Pinpoint the cell where the given text exists, returning its [X, Y] midpoint coordinate. 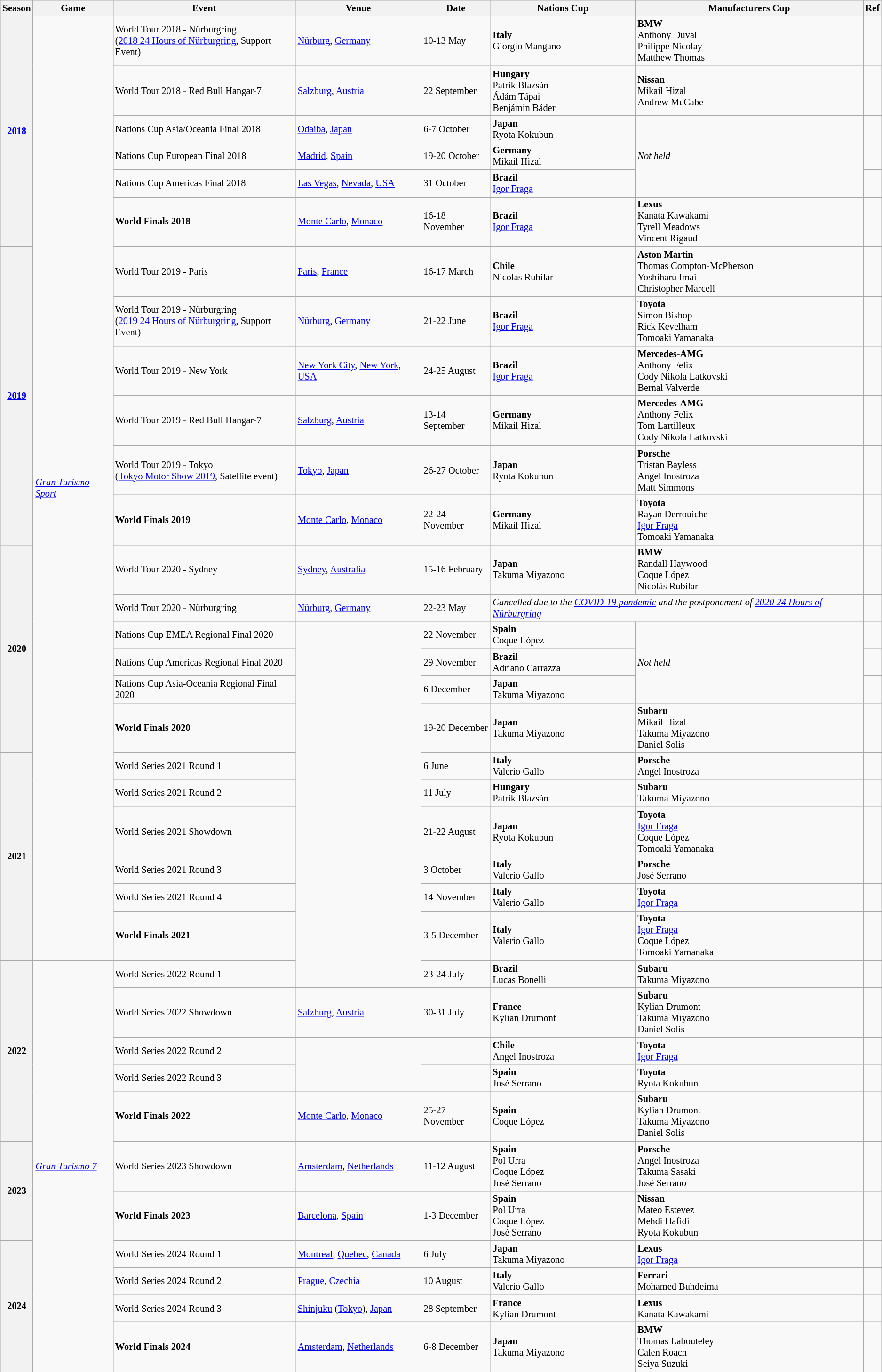
Paris, France [358, 271]
HungaryPatrik BlazsánÁdám TápaiBenjámin Báder [563, 91]
Nissan Mikail Hizal Andrew McCabe [749, 91]
World Tour 2018 - Red Bull Hangar-7 [204, 91]
28 September [455, 1309]
2020 [17, 649]
2018 [17, 131]
Manufacturers Cup [749, 8]
World Tour 2019 - Nürburgring(2019 24 Hours of Nürburgring, Support Event) [204, 321]
World Series 2024 Round 2 [204, 1281]
Ref [873, 8]
Porsche José Serrano [749, 870]
15-16 February [455, 570]
Las Vegas, Nevada, USA [358, 183]
Gran Turismo Sport [73, 488]
Toyota Rayan Derrouiche Igor Fraga Tomoaki Yamanaka [749, 520]
World Series 2021 Round 2 [204, 793]
Prague, Czechia [358, 1281]
Ferrari Mohamed Buhdeima [749, 1281]
25-27 November [455, 1116]
Nations Cup [563, 8]
World Finals 2023 [204, 1216]
World Tour 2019 - Red Bull Hangar-7 [204, 420]
6-8 December [455, 1347]
SpainJosé Serrano [563, 1078]
World Finals 2018 [204, 222]
World Series 2021 Round 1 [204, 766]
24-25 August [455, 371]
Nations Cup Asia-Oceania Regional Final 2020 [204, 689]
World Series 2021 Showdown [204, 832]
6-7 October [455, 129]
World Series 2022 Showdown [204, 1012]
Odaiba, Japan [358, 129]
2019 [17, 396]
World Finals 2020 [204, 728]
New York City, New York, USA [358, 371]
22 November [455, 635]
World Series 2022 Round 1 [204, 974]
Tokyo, Japan [358, 470]
Nations Cup European Final 2018 [204, 156]
World Tour 2019 - Tokyo(Tokyo Motor Show 2019, Satellite event) [204, 470]
World Series 2023 Showdown [204, 1166]
Shinjuku (Tokyo), Japan [358, 1309]
Barcelona, Spain [358, 1216]
World Tour 2019 - New York [204, 371]
6 June [455, 766]
1-3 December [455, 1216]
31 October [455, 183]
ChileNicolas Rubilar [563, 271]
Cancelled due to the COVID-19 pandemic and the postponement of 2020 24 Hours of Nürburgring [677, 608]
World Finals 2019 [204, 520]
BMW Randall Haywood Coque López Nicolás Rubilar [749, 570]
21-22 June [455, 321]
World Series 2021 Round 4 [204, 897]
23-24 July [455, 974]
World Tour 2020 - Nürburgring [204, 608]
HungaryPatrik Blazsán [563, 793]
World Tour 2018 - Nürburgring(2018 24 Hours of Nürburgring, Support Event) [204, 41]
World Finals 2021 [204, 936]
World Series 2024 Round 1 [204, 1254]
2023 [17, 1191]
Nations Cup Americas Regional Final 2020 [204, 662]
Porsche Angel Inostroza Takuma Sasaki José Serrano [749, 1166]
16-17 March [455, 271]
Nations Cup Asia/Oceania Final 2018 [204, 129]
6 July [455, 1254]
22-24 November [455, 520]
Toyota Simon Bishop Rick Kevelham Tomoaki Yamanaka [749, 321]
World Finals 2022 [204, 1116]
Date [455, 8]
6 December [455, 689]
World Finals 2024 [204, 1347]
26-27 October [455, 470]
BrazilLucas Bonelli [563, 974]
Gran Turismo 7 [73, 1166]
Subaru Mikail Hizal Takuma Miyazono Daniel Solis [749, 728]
Aston Martin Thomas Compton-McPherson Yoshiharu Imai Christopher Marcell [749, 271]
3-5 December [455, 936]
2021 [17, 857]
30-31 July [455, 1012]
Event [204, 8]
19-20 October [455, 156]
Toyota Ryota Kokubun [749, 1078]
2024 [17, 1306]
Montreal, Quebec, Canada [358, 1254]
Porsche Tristan Bayless Angel Inostroza Matt Simmons [749, 470]
Season [17, 8]
2022 [17, 1051]
Mercedes-AMG Anthony Felix Cody Nikola Latkovski Bernal Valverde [749, 371]
ChileAngel Inostroza [563, 1051]
Nations Cup Americas Final 2018 [204, 183]
World Series 2024 Round 3 [204, 1309]
Nations Cup EMEA Regional Final 2020 [204, 635]
World Series 2022 Round 2 [204, 1051]
Mercedes-AMG Anthony Felix Tom Lartilleux Cody Nikola Latkovski [749, 420]
22 September [455, 91]
22-23 May [455, 608]
World Series 2021 Round 3 [204, 870]
World Tour 2019 - Paris [204, 271]
13-14 September [455, 420]
Sydney, Australia [358, 570]
BMW Anthony Duval Philippe Nicolay Matthew Thomas [749, 41]
Madrid, Spain [358, 156]
Nissan Mateo Estevez Mehdi Hafidi Ryota Kokubun [749, 1216]
ItalyGiorgio Mangano [563, 41]
Venue [358, 8]
29 November [455, 662]
Lexus Kanata Kawakami [749, 1309]
11-12 August [455, 1166]
21-22 August [455, 832]
BrazilAdriano Carrazza [563, 662]
3 October [455, 870]
19-20 December [455, 728]
BMW Thomas Labouteley Calen Roach Seiya Suzuki [749, 1347]
World Series 2022 Round 3 [204, 1078]
Lexus Igor Fraga [749, 1254]
10-13 May [455, 41]
Lexus Kanata Kawakami Tyrell Meadows Vincent Rigaud [749, 222]
World Tour 2020 - Sydney [204, 570]
11 July [455, 793]
Porsche Angel Inostroza [749, 766]
14 November [455, 897]
Game [73, 8]
10 August [455, 1281]
16-18 November [455, 222]
